Locate the cell with the specified text and output its [x, y] center coordinate. 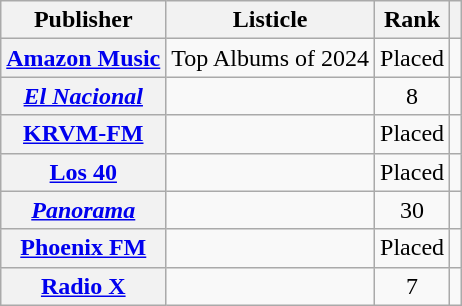
Los 40 [84, 172]
Publisher [84, 20]
Amazon Music [84, 58]
Phoenix FM [84, 248]
KRVM-FM [84, 134]
8 [412, 96]
Rank [412, 20]
Panorama [84, 210]
Listicle [270, 20]
Top Albums of 2024 [270, 58]
Radio X [84, 286]
30 [412, 210]
El Nacional [84, 96]
7 [412, 286]
